Output the (x, y) coordinate of the center of the cell containing the given text.  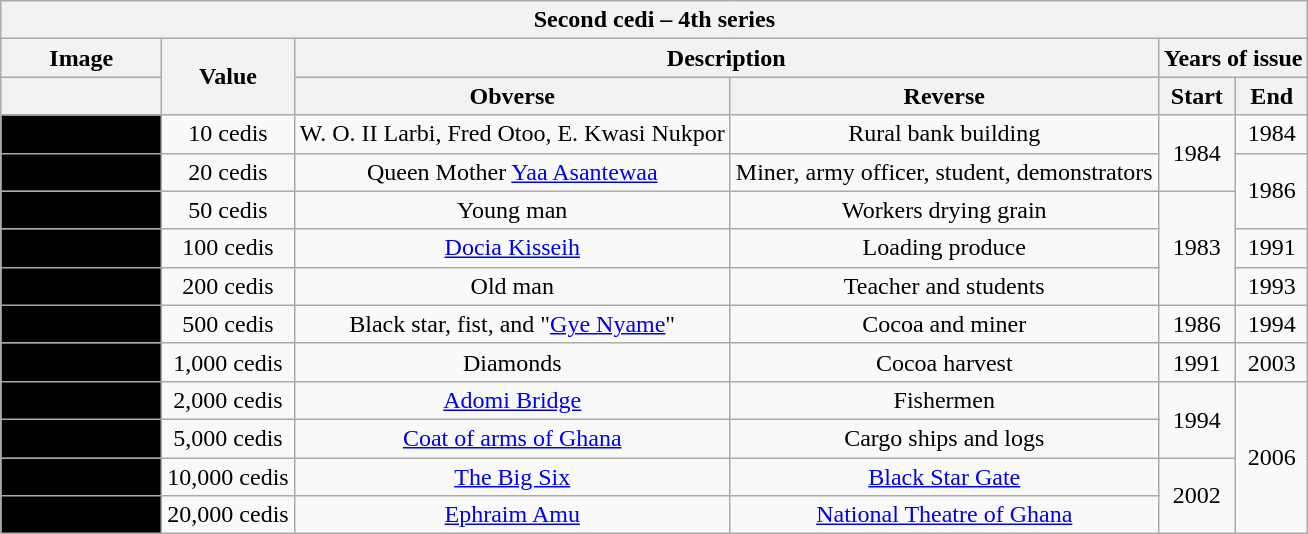
10 cedis (228, 134)
Adomi Bridge (512, 400)
Black Star Gate (944, 477)
50 cedis (228, 210)
Coat of arms of Ghana (512, 438)
2,000 cedis (228, 400)
Start (1196, 96)
Black star, fist, and "Gye Nyame" (512, 324)
200 cedis (228, 286)
10,000 cedis (228, 477)
5,000 cedis (228, 438)
2002 (1196, 496)
W. O. II Larbi, Fred Otoo, E. Kwasi Nukpor (512, 134)
Image (82, 58)
20 cedis (228, 172)
Ephraim Amu (512, 515)
Reverse (944, 96)
Teacher and students (944, 286)
1983 (1196, 248)
National Theatre of Ghana (944, 515)
The Big Six (512, 477)
Queen Mother Yaa Asantewaa (512, 172)
Cocoa harvest (944, 362)
Young man (512, 210)
2003 (1272, 362)
Rural bank building (944, 134)
Workers drying grain (944, 210)
Fishermen (944, 400)
Value (228, 77)
20,000 cedis (228, 515)
1,000 cedis (228, 362)
1993 (1272, 286)
100 cedis (228, 248)
Second cedi – 4th series (654, 20)
Docia Kisseih (512, 248)
Miner, army officer, student, demonstrators (944, 172)
Cocoa and miner (944, 324)
Years of issue (1233, 58)
End (1272, 96)
Diamonds (512, 362)
2006 (1272, 457)
500 cedis (228, 324)
Description (726, 58)
Loading produce (944, 248)
Obverse (512, 96)
Old man (512, 286)
Cargo ships and logs (944, 438)
